Find where the given text appears and provide that cell's center as [x, y] coordinate. 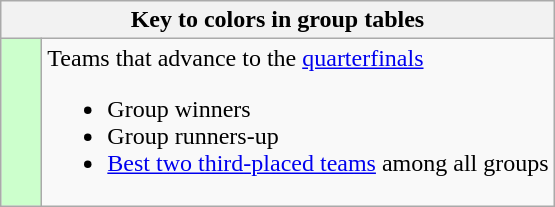
Key to colors in group tables [278, 20]
Teams that advance to the quarterfinalsGroup winnersGroup runners-upBest two third-placed teams among all groups [298, 122]
